Capture the cell that displays the provided text and extract its [X, Y] central coordinate. 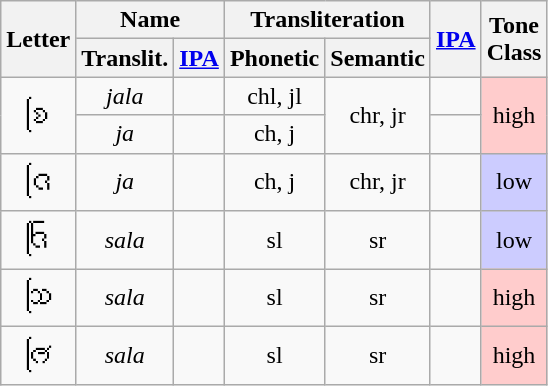
ᩈᩕ [38, 298]
ᨧᩕ [38, 115]
ᨪᩕ [38, 240]
jala [125, 96]
chl, jl [274, 96]
ᨩᩕ [38, 182]
Translit. [125, 58]
Semantic [378, 58]
Letter [38, 39]
Phonetic [274, 58]
Name [150, 20]
ᩆᩕ [38, 356]
ToneClass [514, 39]
Transliteration [327, 20]
